Scan for the cell matching the given text and deliver its [x, y] coordinate at center. 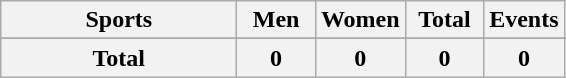
Events [524, 20]
Sports [119, 20]
Women [360, 20]
Men [276, 20]
